Return (X, Y) of the center of cell containing provided text 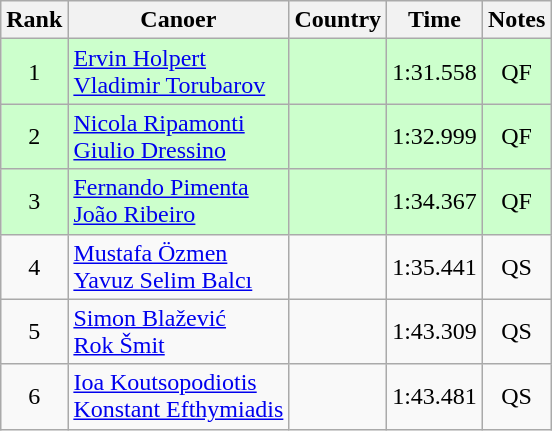
Time (435, 20)
6 (34, 396)
Ervin HolpertVladimir Torubarov (178, 72)
1:31.558 (435, 72)
2 (34, 136)
5 (34, 332)
1:43.481 (435, 396)
Ioa KoutsopodiotisKonstant Efthymiadis (178, 396)
Rank (34, 20)
Mustafa ÖzmenYavuz Selim Balcı (178, 266)
3 (34, 202)
1:32.999 (435, 136)
1 (34, 72)
1:43.309 (435, 332)
4 (34, 266)
Country (338, 20)
1:34.367 (435, 202)
Nicola RipamontiGiulio Dressino (178, 136)
Canoer (178, 20)
Notes (516, 20)
Fernando PimentaJoão Ribeiro (178, 202)
1:35.441 (435, 266)
Simon BlaževićRok Šmit (178, 332)
